Output the (x, y) coordinate of the center of the cell containing the given text.  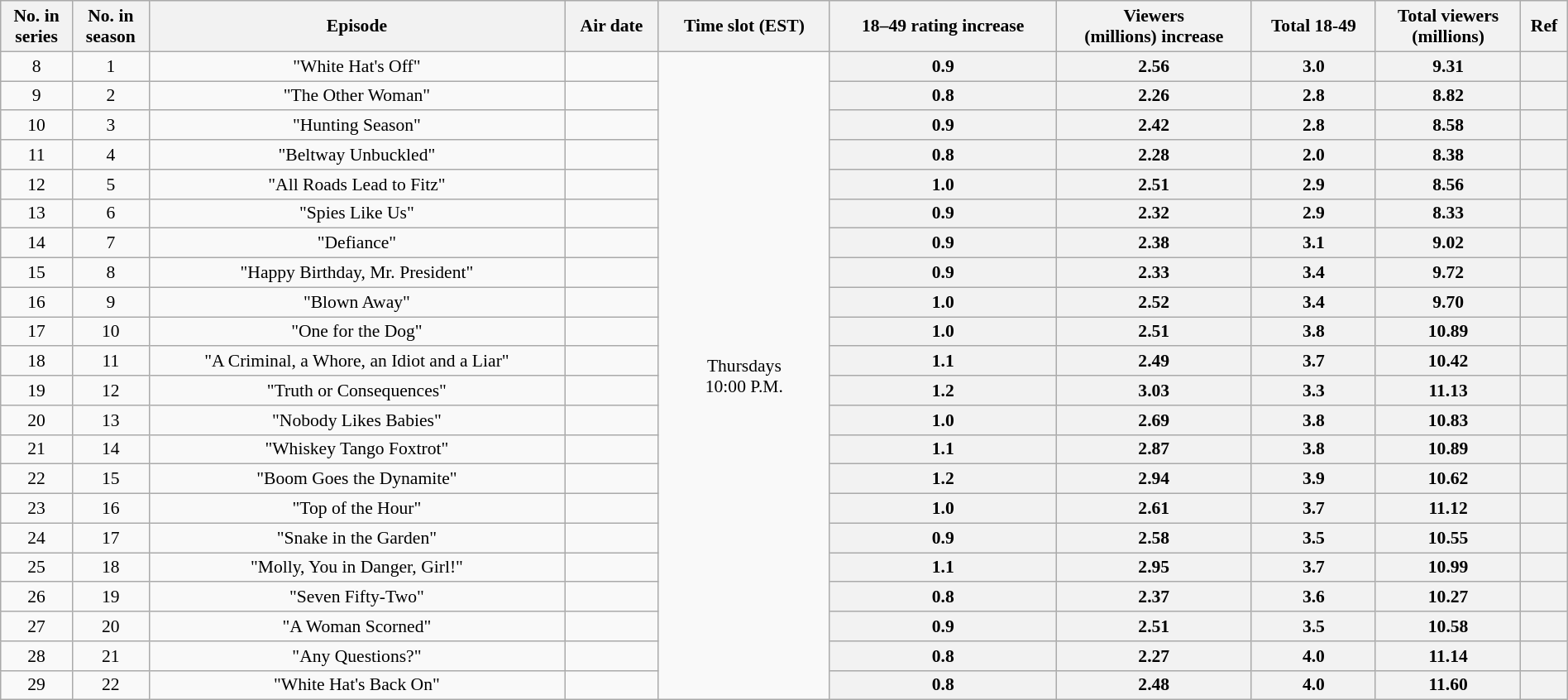
8.38 (1447, 155)
No. inseason (111, 26)
18–49 rating increase (943, 26)
"Boom Goes the Dynamite" (356, 479)
11.14 (1447, 656)
3 (111, 126)
2.49 (1154, 362)
Thursdays10:00 P.M. (744, 376)
Time slot (EST) (744, 26)
"Nobody Likes Babies" (356, 420)
3.1 (1313, 243)
11.12 (1447, 509)
1 (111, 66)
8.82 (1447, 96)
"The Other Woman" (356, 96)
26 (36, 597)
2.52 (1154, 302)
"Hunting Season" (356, 126)
25 (36, 568)
Ref (1544, 26)
3.3 (1313, 391)
9.31 (1447, 66)
"Whiskey Tango Foxtrot" (356, 449)
2.27 (1154, 656)
No. inseries (36, 26)
8.56 (1447, 185)
"A Criminal, a Whore, an Idiot and a Liar" (356, 362)
2.95 (1154, 568)
"Spies Like Us" (356, 213)
27 (36, 626)
2.61 (1154, 509)
"Snake in the Garden" (356, 538)
2.58 (1154, 538)
2.48 (1154, 685)
4 (111, 155)
10.83 (1447, 420)
"White Hat's Off" (356, 66)
28 (36, 656)
10.55 (1447, 538)
"Blown Away" (356, 302)
10.58 (1447, 626)
Episode (356, 26)
8.33 (1447, 213)
23 (36, 509)
3.03 (1154, 391)
2.32 (1154, 213)
Total 18-49 (1313, 26)
3.9 (1313, 479)
11.13 (1447, 391)
2.42 (1154, 126)
6 (111, 213)
Air date (611, 26)
"Happy Birthday, Mr. President" (356, 273)
2.87 (1154, 449)
8.58 (1447, 126)
"Defiance" (356, 243)
7 (111, 243)
10.62 (1447, 479)
Total viewers(millions) (1447, 26)
29 (36, 685)
Viewers(millions) increase (1154, 26)
24 (36, 538)
2.37 (1154, 597)
2.94 (1154, 479)
2.28 (1154, 155)
2.69 (1154, 420)
"Seven Fifty-Two" (356, 597)
"Truth or Consequences" (356, 391)
5 (111, 185)
9.70 (1447, 302)
"A Woman Scorned" (356, 626)
2.26 (1154, 96)
11.60 (1447, 685)
"All Roads Lead to Fitz" (356, 185)
"Any Questions?" (356, 656)
10.27 (1447, 597)
9.02 (1447, 243)
2 (111, 96)
2.0 (1313, 155)
2.38 (1154, 243)
9.72 (1447, 273)
3.6 (1313, 597)
"Beltway Unbuckled" (356, 155)
10.42 (1447, 362)
"One for the Dog" (356, 332)
3.0 (1313, 66)
2.56 (1154, 66)
10.99 (1447, 568)
"White Hat's Back On" (356, 685)
"Molly, You in Danger, Girl!" (356, 568)
"Top of the Hour" (356, 509)
2.33 (1154, 273)
